From the cell containing the given text, extract its center point as [x, y] coordinate. 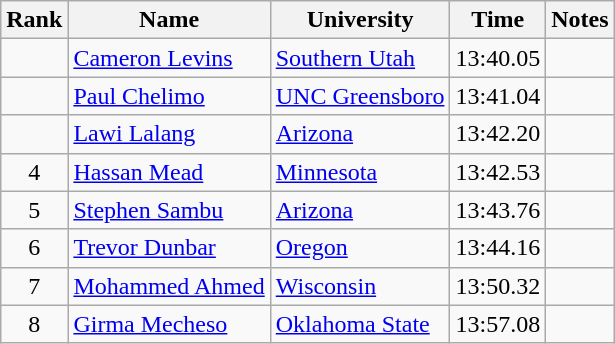
13:57.08 [498, 324]
8 [34, 324]
Rank [34, 20]
Wisconsin [360, 286]
6 [34, 248]
Lawi Lalang [169, 134]
UNC Greensboro [360, 96]
Oregon [360, 248]
13:40.05 [498, 58]
13:42.53 [498, 172]
4 [34, 172]
7 [34, 286]
University [360, 20]
13:43.76 [498, 210]
13:41.04 [498, 96]
Oklahoma State [360, 324]
13:44.16 [498, 248]
Southern Utah [360, 58]
13:42.20 [498, 134]
Paul Chelimo [169, 96]
Girma Mecheso [169, 324]
Minnesota [360, 172]
Stephen Sambu [169, 210]
5 [34, 210]
13:50.32 [498, 286]
Mohammed Ahmed [169, 286]
Cameron Levins [169, 58]
Notes [580, 20]
Hassan Mead [169, 172]
Name [169, 20]
Trevor Dunbar [169, 248]
Time [498, 20]
